Capture the cell that displays the provided text and extract its [x, y] central coordinate. 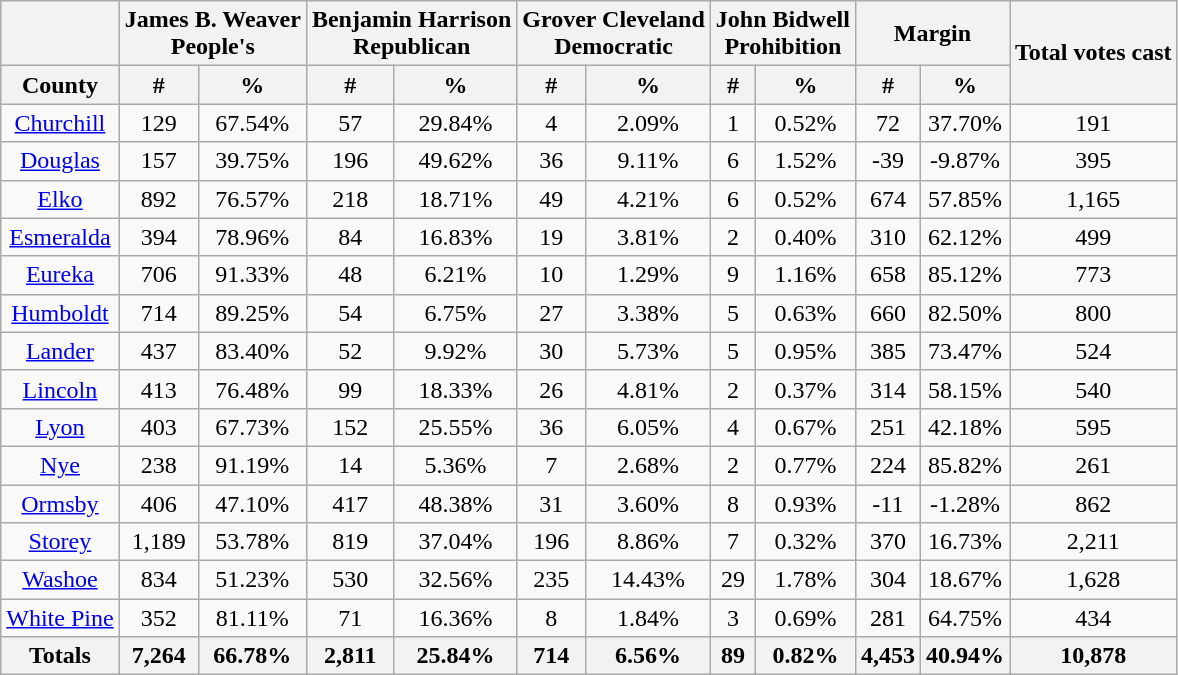
499 [1094, 237]
8.86% [648, 542]
157 [158, 161]
16.83% [456, 237]
1.16% [806, 275]
Esmeralda [60, 237]
4.81% [648, 389]
417 [350, 503]
4.21% [648, 199]
-39 [888, 161]
1 [732, 123]
1.78% [806, 580]
235 [552, 580]
40.94% [964, 656]
892 [158, 199]
540 [1094, 389]
524 [1094, 351]
Storey [60, 542]
32.56% [456, 580]
18.33% [456, 389]
83.40% [252, 351]
1.52% [806, 161]
91.19% [252, 465]
191 [1094, 123]
Churchill [60, 123]
Total votes cast [1094, 52]
25.84% [456, 656]
251 [888, 427]
67.73% [252, 427]
706 [158, 275]
72 [888, 123]
Eureka [60, 275]
434 [1094, 618]
16.73% [964, 542]
Elko [60, 199]
76.57% [252, 199]
89 [732, 656]
4,453 [888, 656]
2,811 [350, 656]
Nye [60, 465]
Margin [932, 34]
152 [350, 427]
413 [158, 389]
0.93% [806, 503]
Totals [60, 656]
3.60% [648, 503]
Lincoln [60, 389]
2,211 [1094, 542]
370 [888, 542]
39.75% [252, 161]
85.12% [964, 275]
3.81% [648, 237]
48 [350, 275]
2.68% [648, 465]
6.21% [456, 275]
99 [350, 389]
1.84% [648, 618]
37.70% [964, 123]
0.32% [806, 542]
Lander [60, 351]
0.95% [806, 351]
310 [888, 237]
30 [552, 351]
49 [552, 199]
James B. WeaverPeople's [212, 34]
385 [888, 351]
Douglas [60, 161]
81.11% [252, 618]
0.37% [806, 389]
800 [1094, 313]
0.63% [806, 313]
1.29% [648, 275]
437 [158, 351]
54 [350, 313]
261 [1094, 465]
3 [732, 618]
Grover ClevelandDemocratic [614, 34]
862 [1094, 503]
834 [158, 580]
29.84% [456, 123]
51.23% [252, 580]
660 [888, 313]
18.71% [456, 199]
84 [350, 237]
3.38% [648, 313]
26 [552, 389]
-9.87% [964, 161]
1,189 [158, 542]
18.67% [964, 580]
1,628 [1094, 580]
91.33% [252, 275]
-1.28% [964, 503]
2.09% [648, 123]
58.15% [964, 389]
White Pine [60, 618]
82.50% [964, 313]
406 [158, 503]
49.62% [456, 161]
281 [888, 618]
71 [350, 618]
Washoe [60, 580]
76.48% [252, 389]
14.43% [648, 580]
0.67% [806, 427]
10 [552, 275]
403 [158, 427]
27 [552, 313]
218 [350, 199]
6.56% [648, 656]
29 [732, 580]
62.12% [964, 237]
37.04% [456, 542]
66.78% [252, 656]
County [60, 85]
129 [158, 123]
6.75% [456, 313]
224 [888, 465]
53.78% [252, 542]
352 [158, 618]
47.10% [252, 503]
394 [158, 237]
73.47% [964, 351]
5.73% [648, 351]
658 [888, 275]
Lyon [60, 427]
595 [1094, 427]
89.25% [252, 313]
48.38% [456, 503]
Benjamin HarrisonRepublican [411, 34]
0.77% [806, 465]
14 [350, 465]
674 [888, 199]
238 [158, 465]
Humboldt [60, 313]
1,165 [1094, 199]
25.55% [456, 427]
16.36% [456, 618]
773 [1094, 275]
42.18% [964, 427]
9.11% [648, 161]
57.85% [964, 199]
52 [350, 351]
314 [888, 389]
78.96% [252, 237]
530 [350, 580]
64.75% [964, 618]
5.36% [456, 465]
85.82% [964, 465]
0.69% [806, 618]
395 [1094, 161]
67.54% [252, 123]
304 [888, 580]
6.05% [648, 427]
9.92% [456, 351]
0.40% [806, 237]
9 [732, 275]
-11 [888, 503]
31 [552, 503]
John BidwellProhibition [782, 34]
10,878 [1094, 656]
819 [350, 542]
19 [552, 237]
0.82% [806, 656]
Ormsby [60, 503]
57 [350, 123]
7,264 [158, 656]
